Detect which cell encompasses the target text, then output its [x, y] center coordinate. 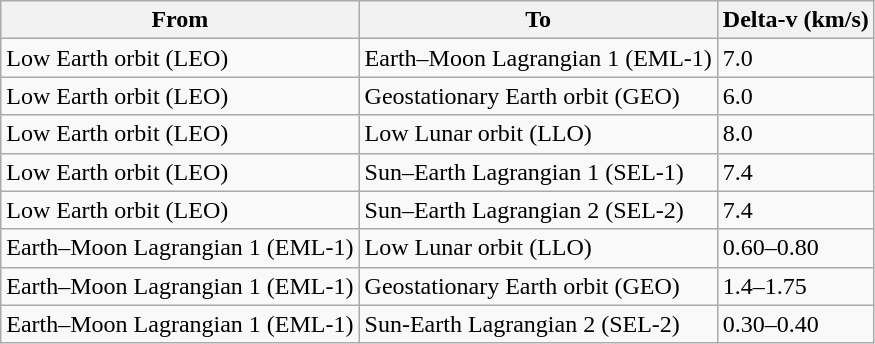
1.4–1.75 [796, 286]
Sun-Earth Lagrangian 2 (SEL-2) [538, 324]
7.0 [796, 58]
6.0 [796, 96]
Sun–Earth Lagrangian 1 (SEL-1) [538, 172]
8.0 [796, 134]
0.60–0.80 [796, 248]
Sun–Earth Lagrangian 2 (SEL-2) [538, 210]
To [538, 20]
From [180, 20]
Delta-v (km/s) [796, 20]
0.30–0.40 [796, 324]
